Detect which cell encompasses the target text, then output its [x, y] center coordinate. 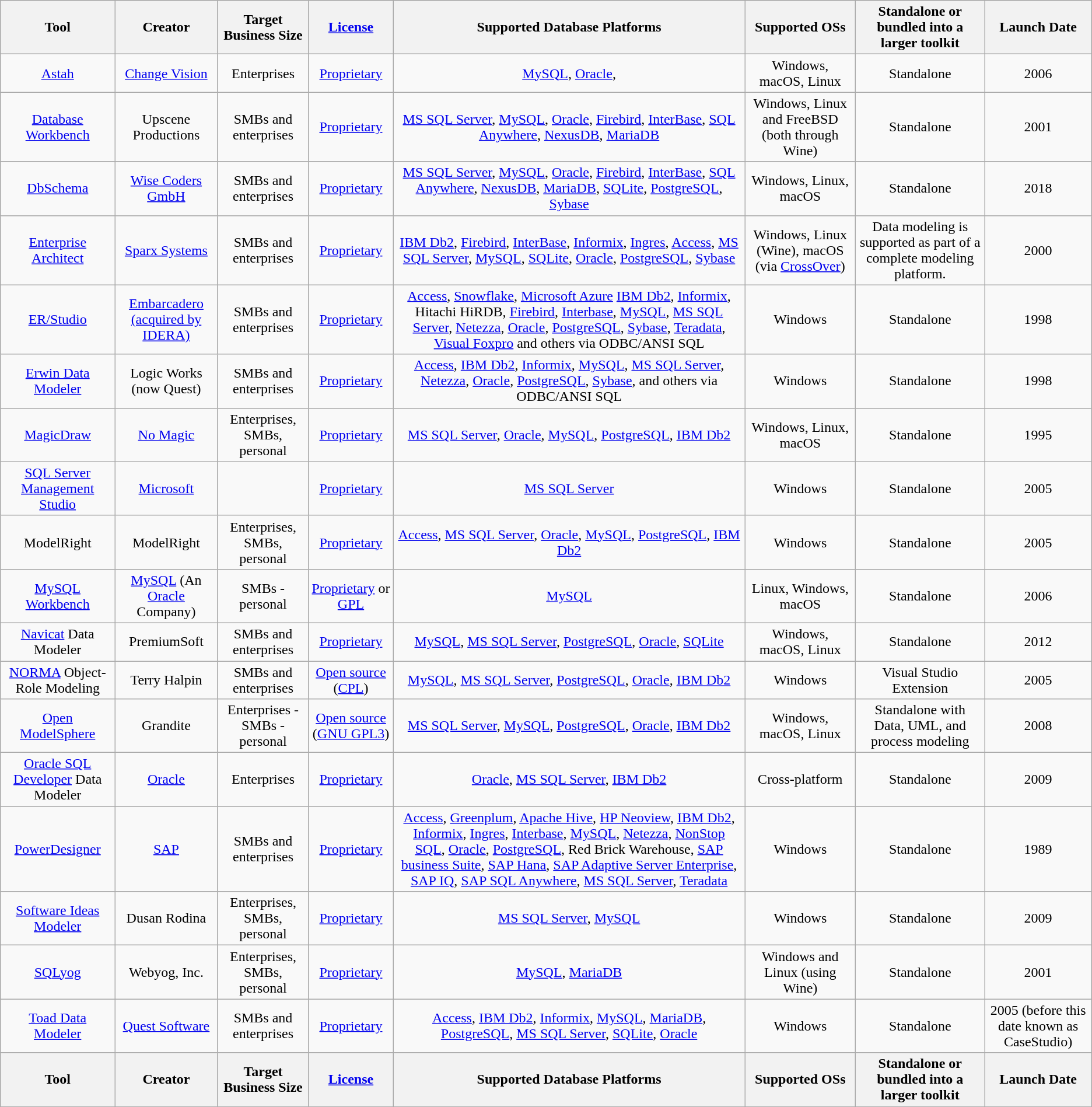
Toad Data Modeler [58, 1026]
Change Vision [166, 74]
SAP [166, 849]
Cross-platform [800, 780]
MS SQL Server, MySQL [569, 919]
Database Workbench [58, 127]
Linux, Windows, macOS [800, 596]
IBM Db2, Firebird, InterBase, Informix, Ingres, Access, MS SQL Server, MySQL, SQLite, Oracle, PostgreSQL, Sybase [569, 250]
MS SQL Server, MySQL, PostgreSQL, Oracle, IBM Db2 [569, 726]
Dusan Rodina [166, 919]
DbSchema [58, 188]
MySQL [569, 596]
MySQL (An Oracle Company) [166, 596]
Navicat Data Modeler [58, 642]
Logic Works (now Quest) [166, 381]
Embarcadero (acquired by IDERA) [166, 320]
Microsoft [166, 488]
2000 [1038, 250]
Access, IBM Db2, Informix, MySQL, MS SQL Server, Netezza, Oracle, PostgreSQL, Sybase, and others via ODBC/ANSI SQL [569, 381]
Webyog, Inc. [166, 972]
SMBs - personal [263, 596]
Oracle SQL Developer Data Modeler [58, 780]
Visual Studio Extension [921, 679]
Erwin Data Modeler [58, 381]
Open ModelSphere [58, 726]
Grandite [166, 726]
SQL Server Management Studio [58, 488]
Data modeling is supported as part of a complete modeling platform. [921, 250]
Open source (GNU GPL3) [351, 726]
MS SQL Server, MySQL, Oracle, Firebird, InterBase, SQL Anywhere, NexusDB, MariaDB [569, 127]
ER/Studio [58, 320]
Standalone with Data, UML, and process modeling [921, 726]
Astah [58, 74]
Enterprise Architect [58, 250]
1995 [1038, 435]
1989 [1038, 849]
Oracle, MS SQL Server, IBM Db2 [569, 780]
Access, MS SQL Server, Oracle, MySQL, PostgreSQL, IBM Db2 [569, 542]
PowerDesigner [58, 849]
2012 [1038, 642]
MySQL Workbench [58, 596]
Windows and Linux (using Wine) [800, 972]
Access, IBM Db2, Informix, MySQL, MariaDB, PostgreSQL, MS SQL Server, SQLite, Oracle [569, 1026]
MagicDraw [58, 435]
MS SQL Server [569, 488]
2005 (before this date known as CaseStudio) [1038, 1026]
NORMA Object-Role Modeling [58, 679]
MySQL, Oracle, [569, 74]
SQLyog [58, 972]
Windows, Linux (Wine), macOS (via CrossOver) [800, 250]
2008 [1038, 726]
MySQL, MS SQL Server, PostgreSQL, Oracle, SQLite [569, 642]
Quest Software [166, 1026]
Sparx Systems [166, 250]
MySQL, MariaDB [569, 972]
Windows, Linux and FreeBSD (both through Wine) [800, 127]
2018 [1038, 188]
MS SQL Server, Oracle, MySQL, PostgreSQL, IBM Db2 [569, 435]
Proprietary or GPL [351, 596]
Terry Halpin [166, 679]
Upscene Productions [166, 127]
Software Ideas Modeler [58, 919]
MS SQL Server, MySQL, Oracle, Firebird, InterBase, SQL Anywhere, NexusDB, MariaDB, SQLite, PostgreSQL, Sybase [569, 188]
Enterprises - SMBs - personal [263, 726]
MySQL, MS SQL Server, PostgreSQL, Oracle, IBM Db2 [569, 679]
Open source (CPL) [351, 679]
No Magic [166, 435]
PremiumSoft [166, 642]
Wise Coders GmbH [166, 188]
Oracle [166, 780]
